Determine the (x, y) coordinate at the center of the cell enclosing the given text.  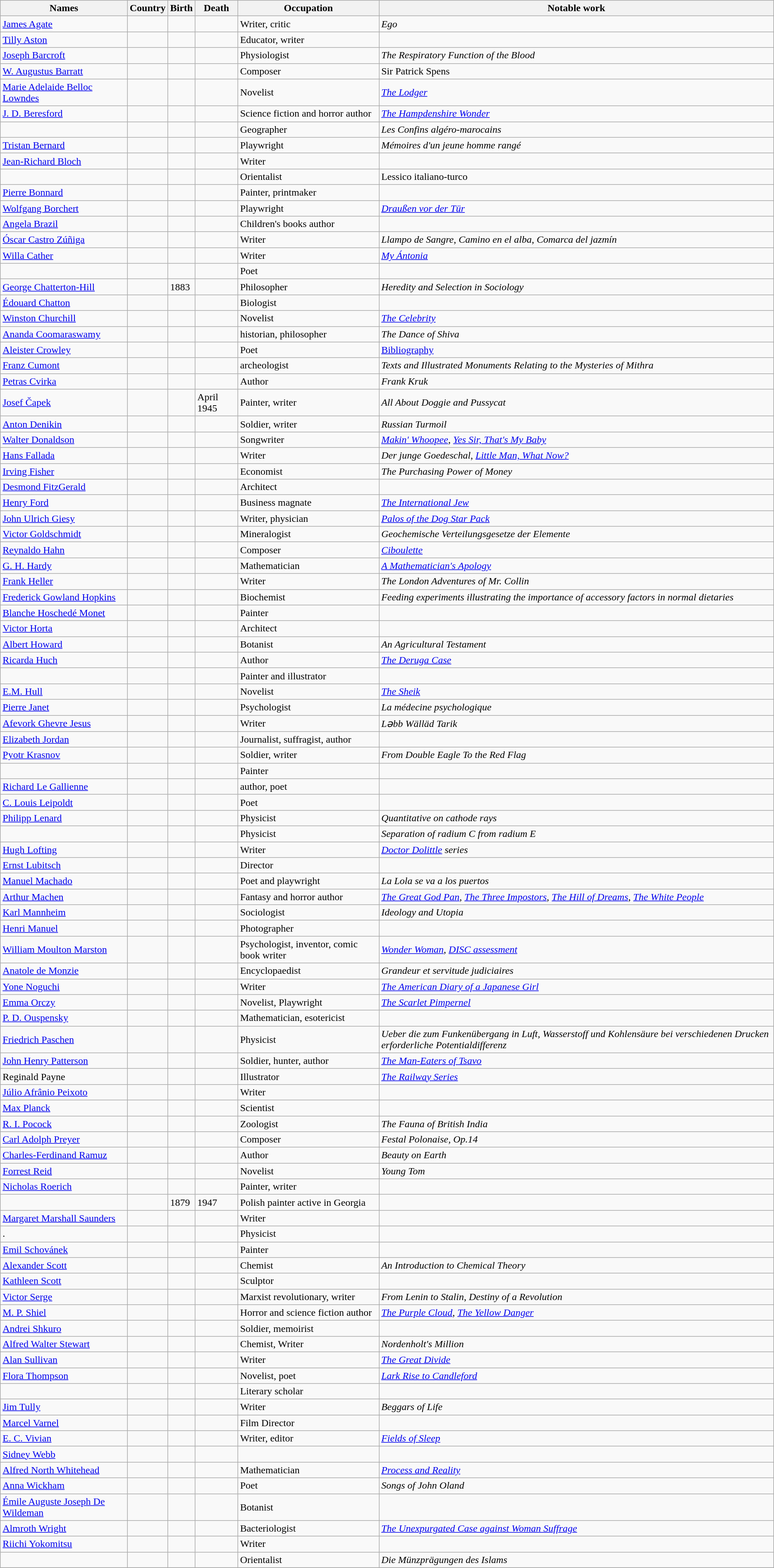
Sculptor (308, 1281)
An Introduction to Chemical Theory (576, 1265)
Desmond FitzGerald (64, 487)
1879 (182, 1202)
Marie Adelaide Belloc Lowndes (64, 93)
Literary scholar (308, 1391)
Richard Le Gallienne (64, 786)
Hans Fallada (64, 455)
Manuel Machado (64, 881)
Die Münzprägungen des Islams (576, 1560)
Pierre Bonnard (64, 192)
Economist (308, 471)
Painter and illustrator (308, 676)
The Great God Pan, The Three Impostors, The Hill of Dreams, The White People (576, 897)
Writer, physician (308, 519)
Llampo de Sangre, Camino en el alba, Comarca del jazmín (576, 240)
Marcel Varnel (64, 1423)
Beggars of Life (576, 1407)
Júlio Afrânio Peixoto (64, 1092)
Philosopher (308, 287)
Polish painter active in Georgia (308, 1202)
Photographer (308, 928)
P. D. Ouspensky (64, 1018)
Novelist, poet (308, 1376)
Victor Goldschmidt (64, 534)
Texts and Illustrated Monuments Relating to the Mysteries of Mithra (576, 366)
Wolfgang Borchert (64, 208)
Bacteriologist (308, 1528)
J. D. Beresford (64, 114)
My Ántonia (576, 256)
historian, philosopher (308, 334)
Songwriter (308, 440)
Reginald Payne (64, 1076)
Winston Churchill (64, 318)
Ego (576, 24)
The Great Divide (576, 1360)
Kathleen Scott (64, 1281)
Scientist (308, 1108)
Tilly Aston (64, 40)
John Henry Patterson (64, 1061)
The Purple Cloud, The Yellow Danger (576, 1312)
Geographer (308, 129)
Country (148, 8)
E.M. Hull (64, 691)
Willa Cather (64, 256)
Fantasy and horror author (308, 897)
Almroth Wright (64, 1528)
Soldier, hunter, author (308, 1061)
An Agricultural Testament (576, 644)
Frederick Gowland Hopkins (64, 597)
Palos of the Dog Star Pack (576, 519)
Hugh Lofting (64, 850)
The Celebrity (576, 318)
Mineralogist (308, 534)
Sir Patrick Spens (576, 71)
Physiologist (308, 55)
Festal Polonaise, Op.14 (576, 1140)
Alfred North Whitehead (64, 1470)
Chemist (308, 1265)
Sidney Webb (64, 1454)
John Ulrich Giesy (64, 519)
Quantitative on cathode rays (576, 818)
James Agate (64, 24)
Mémoires d'un jeune homme rangé (576, 145)
Process and Reality (576, 1470)
Elizabeth Jordan (64, 739)
Emil Schovánek (64, 1250)
Reynaldo Hahn (64, 550)
. (64, 1234)
Franz Cumont (64, 366)
W. Augustus Barratt (64, 71)
Albert Howard (64, 644)
La Lola se va a los puertos (576, 881)
Fields of Sleep (576, 1439)
Jim Tully (64, 1407)
Friedrich Paschen (64, 1040)
A Mathematician's Apology (576, 566)
Tristan Bernard (64, 145)
Science fiction and horror author (308, 114)
Russian Turmoil (576, 424)
Flora Thompson (64, 1376)
Mathematician, esotericist (308, 1018)
Karl Mannheim (64, 913)
The Hampdenshire Wonder (576, 114)
The Sheik (576, 691)
Frank Heller (64, 581)
Painter, printmaker (308, 192)
Encyclopaedist (308, 971)
Max Planck (64, 1108)
Henry Ford (64, 503)
Young Tom (576, 1171)
Death (217, 8)
Draußen vor der Tür (576, 208)
Wonder Woman, DISC assessment (576, 949)
The Respiratory Function of the Blood (576, 55)
Frank Kruk (576, 381)
Les Confins algéro-marocains (576, 129)
Children's books author (308, 224)
Separation of radium C from radium E (576, 834)
Doctor Dolittle series (576, 850)
Ueber die zum Funkenübergang in Luft, Wasserstoff und Kohlensäure bei verschiedenen Drucken erforderliche Potentialdifferenz (576, 1040)
G. H. Hardy (64, 566)
The Deruga Case (576, 660)
The Fauna of British India (576, 1123)
Der junge Goedeschal, Little Man, What Now? (576, 455)
Horror and science fiction author (308, 1312)
Irving Fisher (64, 471)
From Lenin to Stalin, Destiny of a Revolution (576, 1297)
Zoologist (308, 1123)
Names (64, 8)
Writer, editor (308, 1439)
Alfred Walter Stewart (64, 1344)
The Purchasing Power of Money (576, 471)
Angela Brazil (64, 224)
The International Jew (576, 503)
Beauty on Earth (576, 1155)
Journalist, suffragist, author (308, 739)
Business magnate (308, 503)
Riichi Yokomitsu (64, 1544)
Aleister Crowley (64, 350)
Carl Adolph Preyer (64, 1140)
The Railway Series (576, 1076)
Anna Wickham (64, 1486)
George Chatterton-Hill (64, 287)
Pyotr Krasnov (64, 755)
Poet and playwright (308, 881)
Petras Cvirka (64, 381)
Educator, writer (308, 40)
Anton Denikin (64, 424)
Yone Noguchi (64, 987)
Makin' Whoopee, Yes Sir, That's My Baby (576, 440)
Nicholas Roerich (64, 1187)
Anatole de Monzie (64, 971)
Ricarda Huch (64, 660)
Jean-Richard Bloch (64, 161)
Novelist, Playwright (308, 1002)
author, poet (308, 786)
Soldier, memoirist (308, 1328)
Sociologist (308, 913)
1947 (217, 1202)
Director (308, 865)
All About Doggie and Pussycat (576, 403)
Songs of John Oland (576, 1486)
Charles-Ferdinand Ramuz (64, 1155)
Margaret Marshall Saunders (64, 1218)
La médecine psychologique (576, 707)
Arthur Machen (64, 897)
Lessico italiano-turco (576, 177)
Blanche Hoschedé Monet (64, 613)
The Unexpurgated Case against Woman Suffrage (576, 1528)
Geochemische Verteilungsgesetze der Elemente (576, 534)
Andrei Shkuro (64, 1328)
Occupation (308, 8)
Notable work (576, 8)
Forrest Reid (64, 1171)
Philipp Lenard (64, 818)
Joseph Barcroft (64, 55)
The Lodger (576, 93)
Victor Serge (64, 1297)
Henri Manuel (64, 928)
Lark Rise to Candleford (576, 1376)
Feeding experiments illustrating the importance of accessory factors in normal dietaries (576, 597)
Ciboulette (576, 550)
archeologist (308, 366)
Grandeur et servitude judiciaires (576, 971)
Nordenholt's Million (576, 1344)
C. Louis Leipoldt (64, 802)
Alan Sullivan (64, 1360)
Illustrator (308, 1076)
Chemist, Writer (308, 1344)
From Double Eagle To the Red Flag (576, 755)
Psychologist, inventor, comic book writer (308, 949)
Alexander Scott (64, 1265)
E. C. Vivian (64, 1439)
Emma Orczy (64, 1002)
The American Diary of a Japanese Girl (576, 987)
Émile Auguste Joseph De Wildeman (64, 1507)
Marxist revolutionary, writer (308, 1297)
Walter Donaldson (64, 440)
Ləbb Wälläd Tarik (576, 724)
Victor Horta (64, 629)
Heredity and Selection in Sociology (576, 287)
Birth (182, 8)
Afevork Ghevre Jesus (64, 724)
Psychologist (308, 707)
Ernst Lubitsch (64, 865)
The Dance of Shiva (576, 334)
Bibliography (576, 350)
Film Director (308, 1423)
The Man-Eaters of Tsavo (576, 1061)
Biologist (308, 303)
Writer, critic (308, 24)
Pierre Janet (64, 707)
M. P. Shiel (64, 1312)
Ideology and Utopia (576, 913)
Josef Čapek (64, 403)
William Moulton Marston (64, 949)
The Scarlet Pimpernel (576, 1002)
The London Adventures of Mr. Collin (576, 581)
R. I. Pocock (64, 1123)
Ananda Coomaraswamy (64, 334)
Óscar Castro Zúñiga (64, 240)
Biochemist (308, 597)
Édouard Chatton (64, 303)
April 1945 (217, 403)
1883 (182, 287)
